For the text-containing cell, return its midpoint in (x, y) coordinate format. 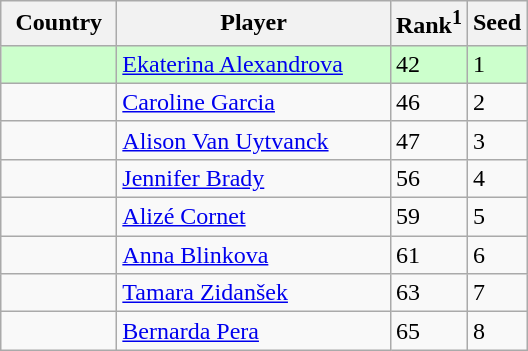
7 (496, 293)
Ekaterina Alexandrova (254, 64)
8 (496, 331)
42 (428, 64)
65 (428, 331)
4 (496, 178)
2 (496, 102)
5 (496, 217)
56 (428, 178)
59 (428, 217)
46 (428, 102)
61 (428, 255)
Seed (496, 24)
Alizé Cornet (254, 217)
Player (254, 24)
1 (496, 64)
Bernarda Pera (254, 331)
Anna Blinkova (254, 255)
Rank1 (428, 24)
63 (428, 293)
6 (496, 255)
Jennifer Brady (254, 178)
Alison Van Uytvanck (254, 140)
Tamara Zidanšek (254, 293)
Country (59, 24)
Caroline Garcia (254, 102)
47 (428, 140)
3 (496, 140)
